Identify which cell holds the provided text, then report its [x, y] central coordinate. 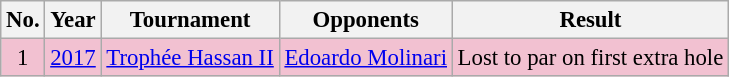
Opponents [366, 20]
No. [23, 20]
Tournament [190, 20]
Year [73, 20]
Lost to par on first extra hole [590, 58]
Result [590, 20]
Edoardo Molinari [366, 58]
1 [23, 58]
Trophée Hassan II [190, 58]
2017 [73, 58]
